Return the [x, y] coordinate for the center point of the cell that contains the specified text.  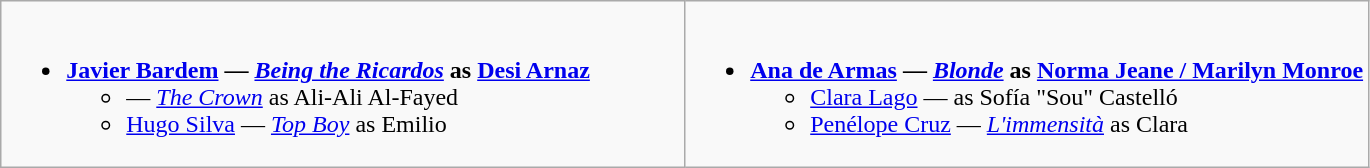
Ana de Armas — Blonde as Norma Jeane / Marilyn MonroeClara Lago — as Sofía "Sou" CastellóPenélope Cruz — L'immensità as Clara [1027, 84]
Javier Bardem — Being the Ricardos as Desi Arnaz — The Crown as Ali-Ali Al-FayedHugo Silva — Top Boy as Emilio [343, 84]
